For the text-containing cell, return its midpoint in [X, Y] coordinate format. 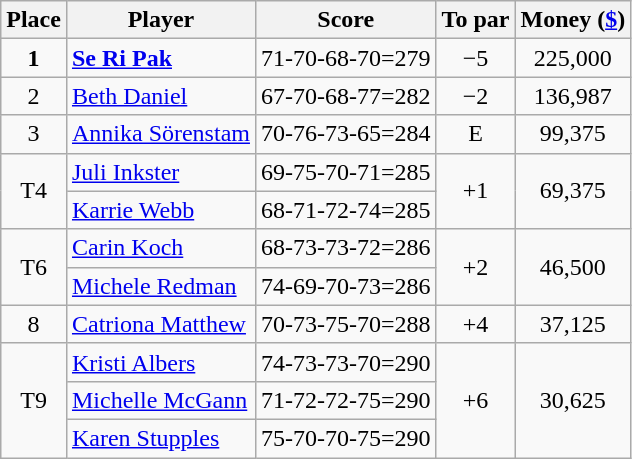
74-69-70-73=286 [346, 286]
1 [34, 58]
37,125 [573, 324]
−2 [476, 96]
71-70-68-70=279 [346, 58]
70-73-75-70=288 [346, 324]
Beth Daniel [160, 96]
+4 [476, 324]
Player [160, 20]
Score [346, 20]
Kristi Albers [160, 362]
E [476, 134]
Place [34, 20]
Michelle McGann [160, 400]
Carin Koch [160, 248]
2 [34, 96]
70-76-73-65=284 [346, 134]
+2 [476, 267]
T6 [34, 267]
To par [476, 20]
69-75-70-71=285 [346, 172]
T4 [34, 191]
68-73-73-72=286 [346, 248]
Juli Inkster [160, 172]
71-72-72-75=290 [346, 400]
69,375 [573, 191]
74-73-73-70=290 [346, 362]
Michele Redman [160, 286]
Se Ri Pak [160, 58]
Karen Stupples [160, 438]
Money ($) [573, 20]
46,500 [573, 267]
Catriona Matthew [160, 324]
225,000 [573, 58]
+6 [476, 400]
30,625 [573, 400]
−5 [476, 58]
67-70-68-77=282 [346, 96]
8 [34, 324]
136,987 [573, 96]
99,375 [573, 134]
+1 [476, 191]
T9 [34, 400]
3 [34, 134]
68-71-72-74=285 [346, 210]
Karrie Webb [160, 210]
Annika Sörenstam [160, 134]
75-70-70-75=290 [346, 438]
